Find where the given text appears and provide that cell's center as [X, Y] coordinate. 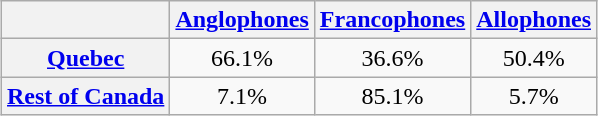
Quebec [85, 58]
Anglophones [242, 20]
5.7% [534, 96]
66.1% [242, 58]
Allophones [534, 20]
36.6% [392, 58]
85.1% [392, 96]
50.4% [534, 58]
Francophones [392, 20]
7.1% [242, 96]
Rest of Canada [85, 96]
